Return [x, y] of the center of cell containing provided text 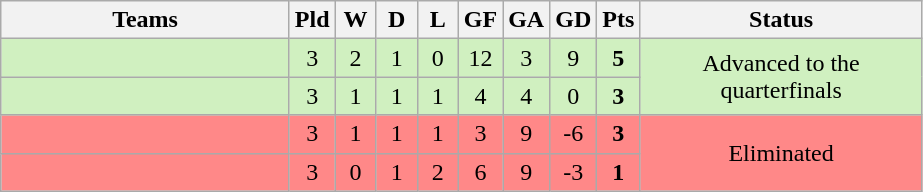
W [356, 20]
GA [526, 20]
Advanced to the quarterfinals [782, 77]
GD [574, 20]
12 [480, 58]
GF [480, 20]
Status [782, 20]
6 [480, 172]
Eliminated [782, 153]
Teams [146, 20]
Pld [312, 20]
Pts [618, 20]
D [396, 20]
-6 [574, 134]
L [438, 20]
5 [618, 58]
-3 [574, 172]
